Find where the given text appears and provide that cell's center as (x, y) coordinate. 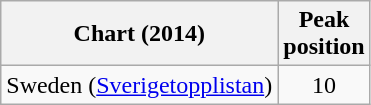
10 (324, 85)
Chart (2014) (140, 34)
Sweden (Sverigetopplistan) (140, 85)
Peakposition (324, 34)
